Detect which cell encompasses the target text, then output its [x, y] center coordinate. 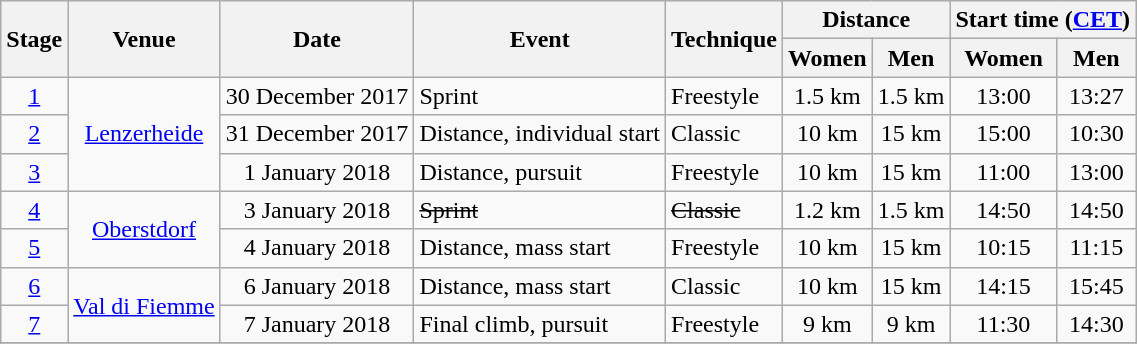
Distance [866, 20]
1 [34, 96]
14:15 [1004, 286]
15:45 [1096, 286]
1.2 km [827, 210]
11:30 [1004, 324]
Lenzerheide [144, 134]
Date [317, 39]
5 [34, 248]
11:00 [1004, 172]
Event [540, 39]
Final climb, pursuit [540, 324]
3 January 2018 [317, 210]
15:00 [1004, 134]
7 January 2018 [317, 324]
4 [34, 210]
Stage [34, 39]
3 [34, 172]
11:15 [1096, 248]
Venue [144, 39]
2 [34, 134]
30 December 2017 [317, 96]
Distance, pursuit [540, 172]
7 [34, 324]
4 January 2018 [317, 248]
Technique [724, 39]
1 January 2018 [317, 172]
Start time (CET) [1043, 20]
Oberstdorf [144, 229]
10:30 [1096, 134]
10:15 [1004, 248]
31 December 2017 [317, 134]
14:30 [1096, 324]
6 [34, 286]
6 January 2018 [317, 286]
13:27 [1096, 96]
Distance, individual start [540, 134]
Val di Fiemme [144, 305]
